For the text-containing cell, return its midpoint in (x, y) coordinate format. 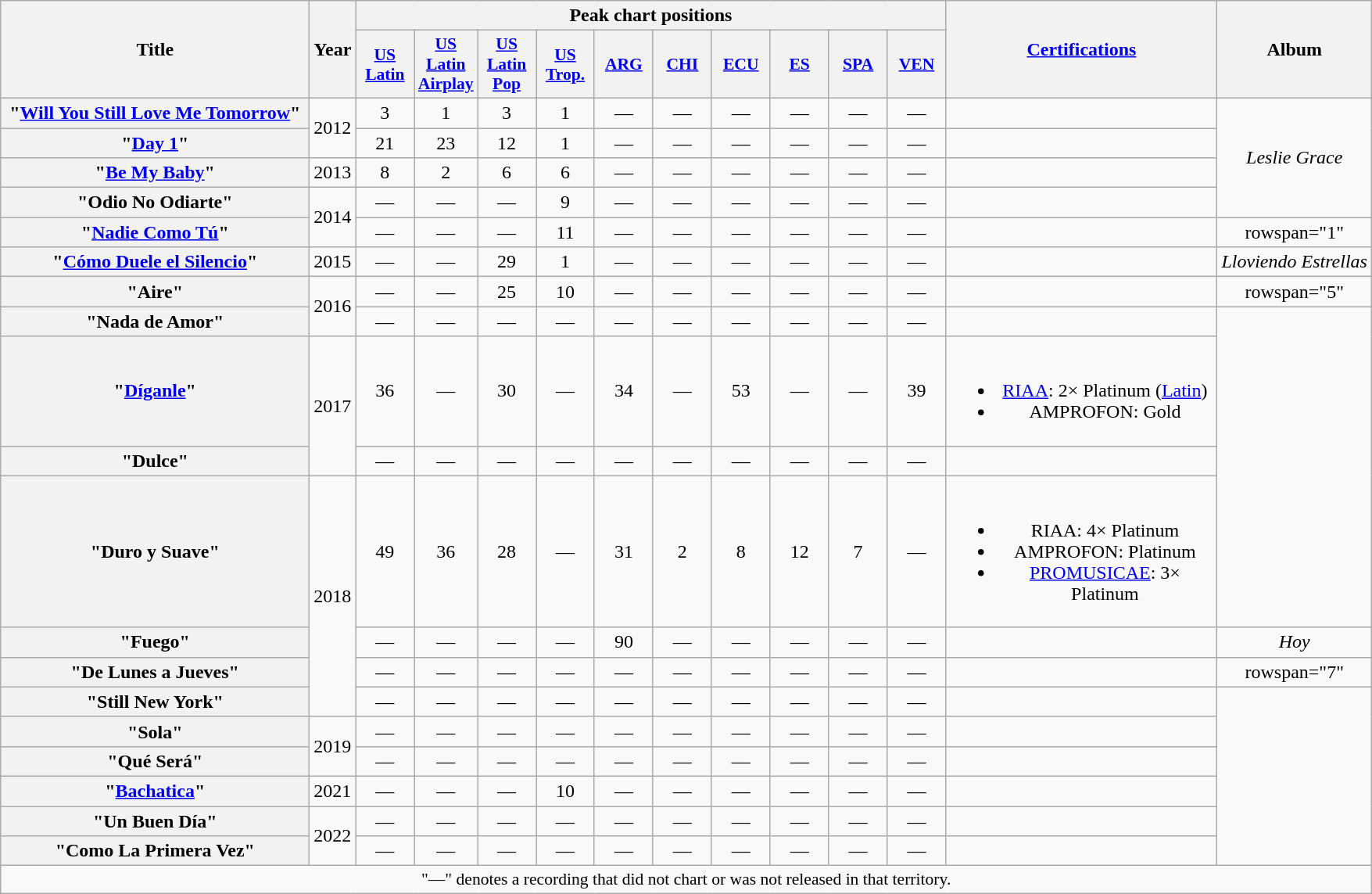
RIAA: 2× Platinum (Latin)AMPROFON: Gold (1082, 391)
7 (858, 551)
2018 (333, 596)
"Díganle" (155, 391)
2016 (333, 307)
"Nada de Amor" (155, 321)
Hoy (1295, 642)
34 (624, 391)
ECU (741, 64)
"—" denotes a recording that did not chart or was not released in that territory. (686, 880)
39 (916, 391)
rowspan="5" (1295, 292)
Leslie Grace (1295, 157)
"Cómo Duele el Silencio" (155, 262)
RIAA: 4× Platinum AMPROFON: PlatinumPROMUSICAE: 3× Platinum (1082, 551)
Peak chart positions (650, 16)
"Duro y Suave" (155, 551)
2014 (333, 217)
"De Lunes a Jueves" (155, 672)
"Still New York" (155, 702)
25 (507, 292)
23 (446, 143)
"Sola" (155, 731)
Year (333, 50)
USLatin (385, 64)
ES (799, 64)
"Fuego" (155, 642)
2013 (333, 173)
VEN (916, 64)
USLatinPop (507, 64)
"Odio No Odiarte" (155, 203)
"Day 1" (155, 143)
Album (1295, 50)
28 (507, 551)
USTrop. (566, 64)
USLatinAirplay (446, 64)
31 (624, 551)
9 (566, 203)
2017 (333, 406)
"Be My Baby" (155, 173)
2019 (333, 746)
21 (385, 143)
"Dulce" (155, 461)
ARG (624, 64)
"Como La Primera Vez" (155, 851)
SPA (858, 64)
29 (507, 262)
2021 (333, 791)
rowspan="1" (1295, 232)
2022 (333, 835)
"Nadie Como Tú" (155, 232)
49 (385, 551)
CHI (682, 64)
"Aire" (155, 292)
2015 (333, 262)
"Will You Still Love Me Tomorrow" (155, 113)
90 (624, 642)
Lloviendo Estrellas (1295, 262)
Title (155, 50)
30 (507, 391)
53 (741, 391)
11 (566, 232)
"Bachatica" (155, 791)
"Un Buen Día" (155, 820)
rowspan="7" (1295, 672)
2012 (333, 127)
Certifications (1082, 50)
"Qué Será" (155, 761)
